Output the [X, Y] coordinate of the center of the cell containing the given text.  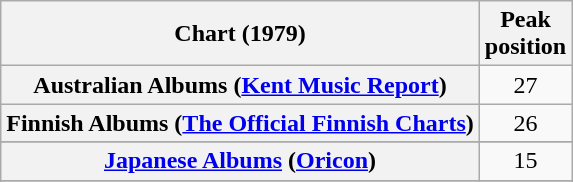
Australian Albums (Kent Music Report) [240, 85]
Peakposition [525, 34]
Japanese Albums (Oricon) [240, 161]
Chart (1979) [240, 34]
26 [525, 123]
27 [525, 85]
Finnish Albums (The Official Finnish Charts) [240, 123]
15 [525, 161]
